For the text-containing cell, return its midpoint in [x, y] coordinate format. 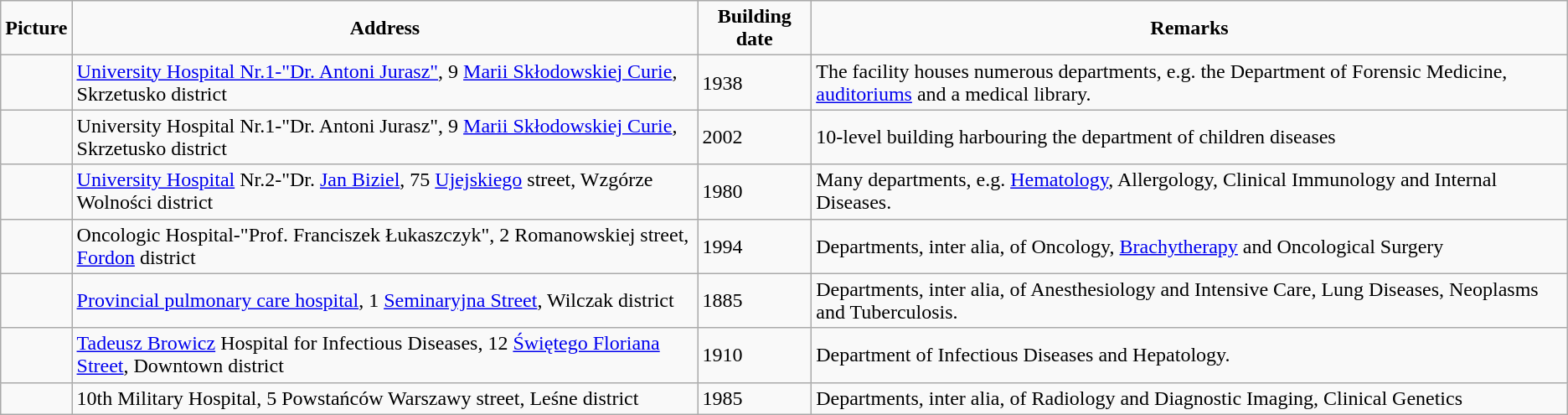
Departments, inter alia, of Oncology, Brachytherapy and Oncological Surgery [1189, 246]
Building date [755, 29]
University Hospital Nr.2-"Dr. Jan Biziel, 75 Ujejskiego street, Wzgórze Wolności district [385, 191]
1910 [755, 355]
Department of Infectious Diseases and Hepatology. [1189, 355]
Many departments, e.g. Hematology, Allergology, Clinical Immunology and Internal Diseases. [1189, 191]
Picture [37, 29]
Address [385, 29]
1980 [755, 191]
1885 [755, 300]
1985 [755, 398]
The facility houses numerous departments, e.g. the Department of Forensic Medicine, auditoriums and a medical library. [1189, 82]
10-level building harbouring the department of children diseases [1189, 137]
Departments, inter alia, of Radiology and Diagnostic Imaging, Clinical Genetics [1189, 398]
1994 [755, 246]
Oncologic Hospital-"Prof. Franciszek Łukaszczyk", 2 Romanowskiej street, Fordon district [385, 246]
2002 [755, 137]
10th Military Hospital, 5 Powstańców Warszawy street, Leśne district [385, 398]
Remarks [1189, 29]
1938 [755, 82]
Departments, inter alia, of Anesthesiology and Intensive Care, Lung Diseases, Neoplasms and Tuberculosis. [1189, 300]
Provincial pulmonary care hospital, 1 Seminaryjna Street, Wilczak district [385, 300]
Tadeusz Browicz Hospital for Infectious Diseases, 12 Świętego Floriana Street, Downtown district [385, 355]
